Find where the given text appears and provide that cell's center as [x, y] coordinate. 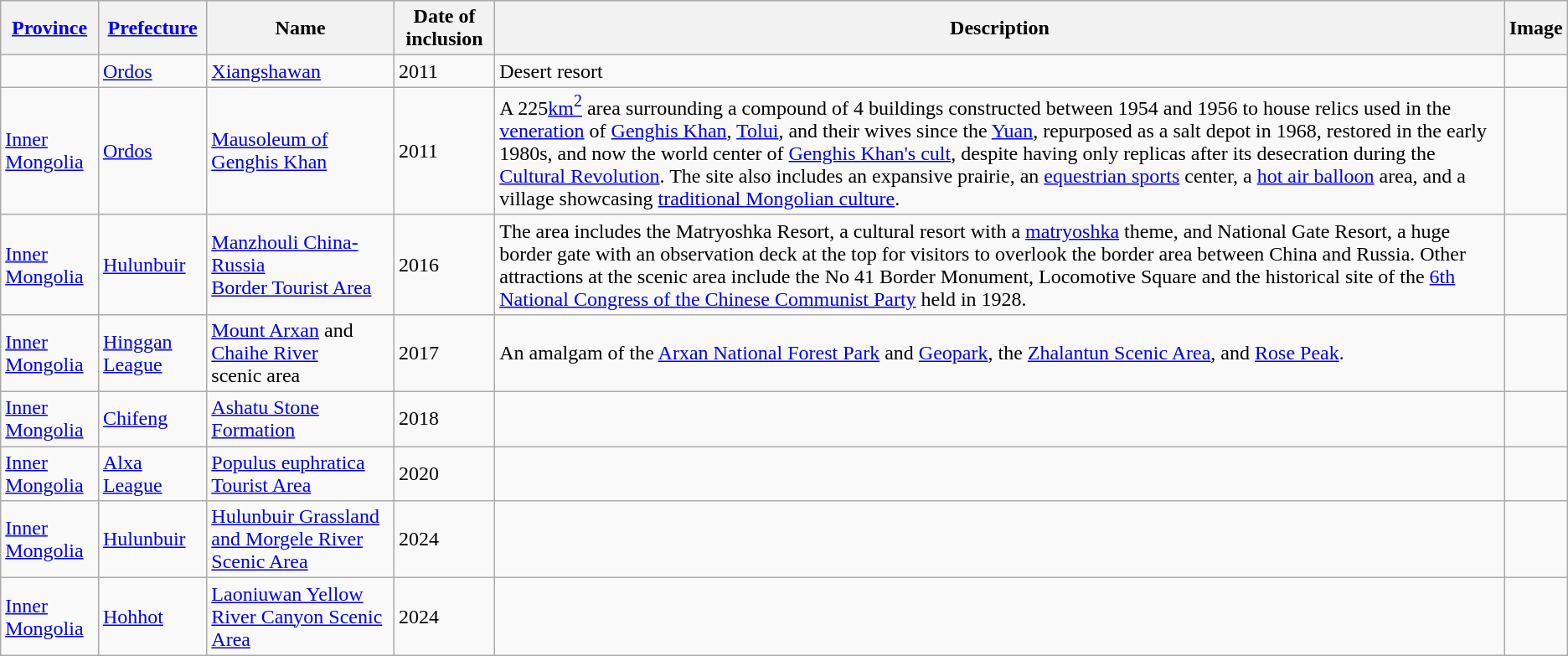
Mount Arxan and Chaihe Riverscenic area [301, 353]
Province [50, 28]
Laoniuwan Yellow River Canyon Scenic Area [301, 617]
Hohhot [152, 617]
Name [301, 28]
Alxa League [152, 474]
Hinggan League [152, 353]
An amalgam of the Arxan National Forest Park and Geopark, the Zhalantun Scenic Area, and Rose Peak. [1000, 353]
2017 [444, 353]
Description [1000, 28]
Hulunbuir Grassland and Morgele River Scenic Area [301, 540]
Ashatu Stone Formation [301, 419]
Image [1536, 28]
Xiangshawan [301, 71]
2020 [444, 474]
Mausoleum of Genghis Khan [301, 151]
Manzhouli China-RussiaBorder Tourist Area [301, 265]
Date of inclusion [444, 28]
2018 [444, 419]
Populus euphratica Tourist Area [301, 474]
Chifeng [152, 419]
2016 [444, 265]
Desert resort [1000, 71]
Prefecture [152, 28]
